Extract the [X, Y] coordinate from the center of the cell holding the provided text.  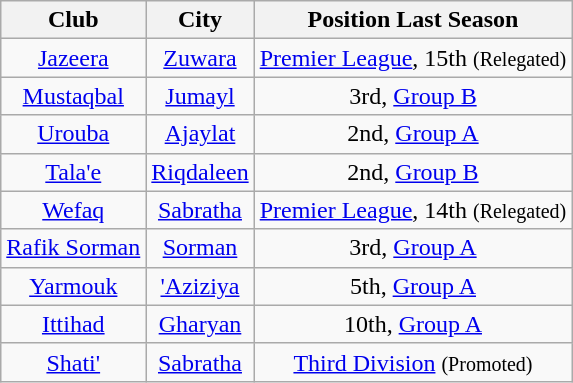
Sorman [200, 248]
Premier League, 15th (Relegated) [413, 58]
Zuwara [200, 58]
Tala'e [74, 172]
Mustaqbal [74, 96]
City [200, 20]
5th, Group A [413, 286]
Jumayl [200, 96]
Third Division (Promoted) [413, 362]
'Aziziya [200, 286]
Ajaylat [200, 134]
Rafik Sorman [74, 248]
Wefaq [74, 210]
Premier League, 14th (Relegated) [413, 210]
Riqdaleen [200, 172]
10th, Group A [413, 324]
Shati' [74, 362]
Gharyan [200, 324]
Position Last Season [413, 20]
Ittihad [74, 324]
3rd, Group B [413, 96]
Jazeera [74, 58]
Urouba [74, 134]
2nd, Group A [413, 134]
Yarmouk [74, 286]
3rd, Group A [413, 248]
Club [74, 20]
2nd, Group B [413, 172]
